Find where the given text appears and provide that cell's center as [x, y] coordinate. 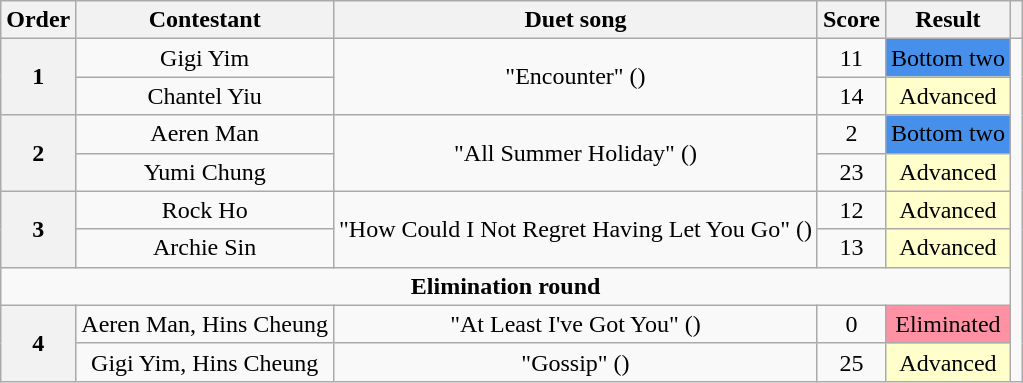
14 [851, 96]
Result [948, 20]
Contestant [205, 20]
Gigi Yim [205, 58]
4 [38, 343]
Duet song [575, 20]
11 [851, 58]
23 [851, 172]
1 [38, 77]
Eliminated [948, 324]
"Gossip" () [575, 362]
Gigi Yim, Hins Cheung [205, 362]
25 [851, 362]
Rock Ho [205, 210]
"All Summer Holiday" () [575, 153]
Archie Sin [205, 248]
Chantel Yiu [205, 96]
Elimination round [506, 286]
"At Least I've Got You" () [575, 324]
Aeren Man [205, 134]
3 [38, 229]
Score [851, 20]
"Encounter" () [575, 77]
13 [851, 248]
Order [38, 20]
0 [851, 324]
12 [851, 210]
Aeren Man, Hins Cheung [205, 324]
Yumi Chung [205, 172]
"How Could I Not Regret Having Let You Go" () [575, 229]
